Locate the cell with the specified text and output its [X, Y] center coordinate. 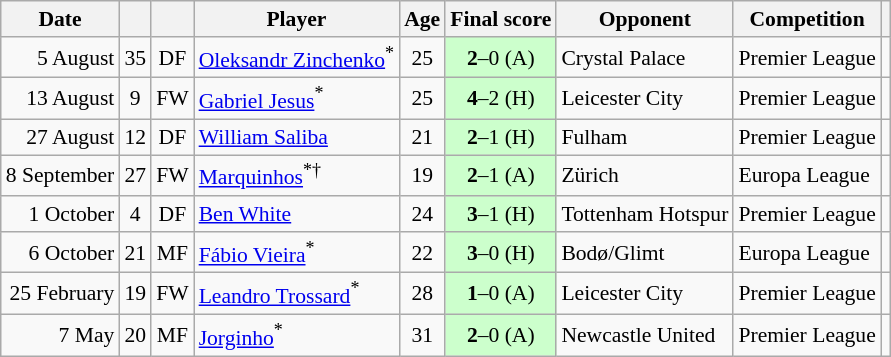
27 August [60, 137]
Zürich [644, 176]
31 [422, 336]
1–0 (A) [500, 294]
Tottenham Hotspur [644, 214]
Crystal Palace [644, 58]
Newcastle United [644, 336]
Bodø/Glimt [644, 252]
1 October [60, 214]
7 May [60, 336]
8 September [60, 176]
13 August [60, 98]
20 [135, 336]
3–0 (H) [500, 252]
2–1 (A) [500, 176]
Jorginho* [297, 336]
Final score [500, 19]
6 October [60, 252]
9 [135, 98]
4 [135, 214]
12 [135, 137]
2–1 (H) [500, 137]
24 [422, 214]
William Saliba [297, 137]
Leandro Trossard* [297, 294]
Fábio Vieira* [297, 252]
Age [422, 19]
28 [422, 294]
Ben White [297, 214]
Date [60, 19]
Opponent [644, 19]
4–2 (H) [500, 98]
Gabriel Jesus* [297, 98]
Competition [806, 19]
3–1 (H) [500, 214]
Oleksandr Zinchenko* [297, 58]
22 [422, 252]
27 [135, 176]
Marquinhos*† [297, 176]
Player [297, 19]
Fulham [644, 137]
5 August [60, 58]
35 [135, 58]
25 February [60, 294]
